Pinpoint the cell where the given text exists, returning its (X, Y) midpoint coordinate. 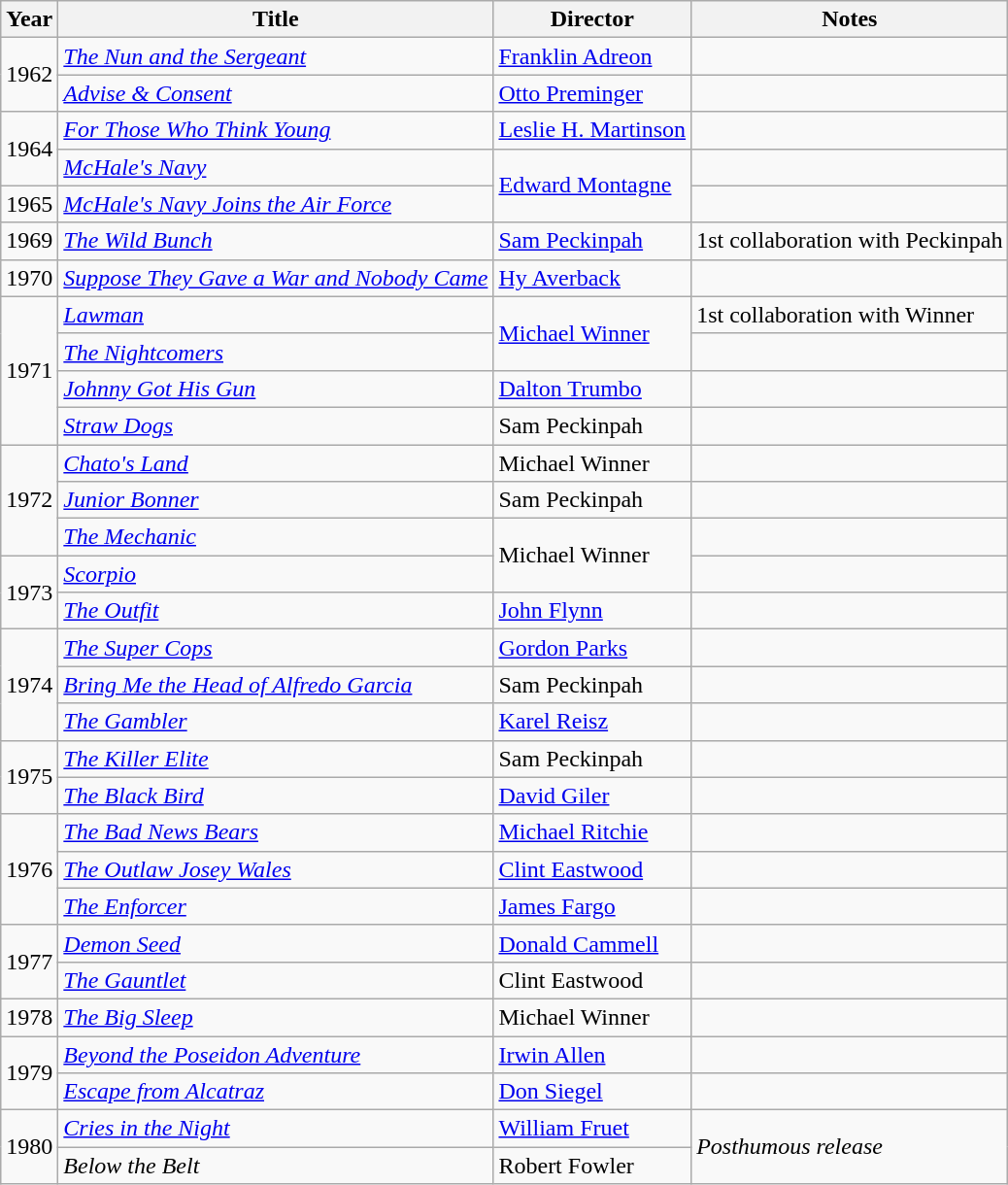
The Wild Bunch (276, 241)
1st collaboration with Winner (850, 315)
The Gambler (276, 722)
Cries in the Night (276, 1129)
Donald Cammell (592, 943)
The Mechanic (276, 537)
Hy Averback (592, 278)
Edward Montagne (592, 186)
Don Siegel (592, 1092)
Otto Preminger (592, 93)
Lawman (276, 315)
Irwin Allen (592, 1054)
Notes (850, 19)
Beyond the Poseidon Adventure (276, 1054)
The Big Sleep (276, 1017)
The Bad News Bears (276, 832)
Director (592, 19)
1977 (29, 962)
James Fargo (592, 906)
The Outlaw Josey Wales (276, 869)
John Flynn (592, 611)
Advise & Consent (276, 93)
William Fruet (592, 1129)
Straw Dogs (276, 425)
David Giler (592, 796)
1964 (29, 149)
Junior Bonner (276, 500)
The Black Bird (276, 796)
Karel Reisz (592, 722)
1st collaboration with Peckinpah (850, 241)
Below the Belt (276, 1166)
1979 (29, 1072)
Bring Me the Head of Alfredo Garcia (276, 685)
1962 (29, 75)
The Gauntlet (276, 980)
Michael Ritchie (592, 832)
McHale's Navy Joins the Air Force (276, 204)
1973 (29, 592)
1976 (29, 869)
Franklin Adreon (592, 56)
Johnny Got His Gun (276, 389)
The Outfit (276, 611)
1980 (29, 1147)
The Killer Elite (276, 759)
For Those Who Think Young (276, 130)
Posthumous release (850, 1147)
Suppose They Gave a War and Nobody Came (276, 278)
Leslie H. Martinson (592, 130)
Title (276, 19)
Dalton Trumbo (592, 389)
1978 (29, 1017)
1970 (29, 278)
The Super Cops (276, 648)
Gordon Parks (592, 648)
Scorpio (276, 574)
1975 (29, 777)
Demon Seed (276, 943)
1965 (29, 204)
Robert Fowler (592, 1166)
1972 (29, 500)
McHale's Navy (276, 167)
Year (29, 19)
The Enforcer (276, 906)
Escape from Alcatraz (276, 1092)
The Nun and the Sergeant (276, 56)
1969 (29, 241)
1971 (29, 370)
1974 (29, 685)
Chato's Land (276, 463)
The Nightcomers (276, 352)
